Locate the cell with the specified text and output its [X, Y] center coordinate. 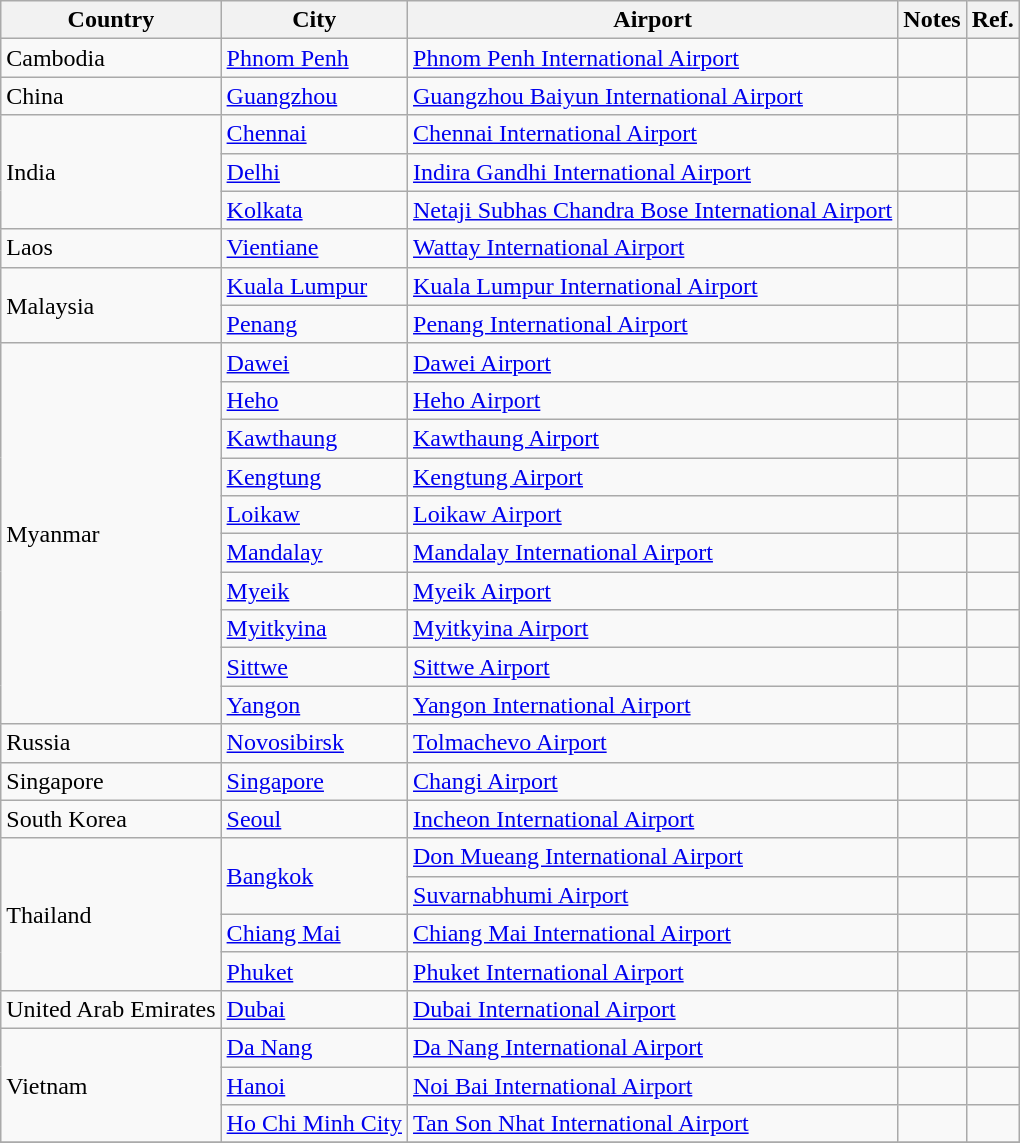
Myeik [314, 591]
Dubai [314, 1009]
Noi Bai International Airport [653, 1085]
Indira Gandhi International Airport [653, 172]
Kawthaung Airport [653, 438]
Vietnam [111, 1085]
Vientiane [314, 248]
Phnom Penh [314, 58]
Yangon International Airport [653, 705]
Tan Son Nhat International Airport [653, 1124]
Dawei Airport [653, 362]
Hanoi [314, 1085]
Seoul [314, 819]
China [111, 96]
Myitkyina [314, 629]
Sittwe [314, 667]
United Arab Emirates [111, 1009]
Chiang Mai International Airport [653, 933]
Airport [653, 20]
Loikaw [314, 515]
Myeik Airport [653, 591]
Bangkok [314, 876]
Penang [314, 324]
Chennai International Airport [653, 134]
Da Nang International Airport [653, 1047]
South Korea [111, 819]
Da Nang [314, 1047]
Delhi [314, 172]
Penang International Airport [653, 324]
Ho Chi Minh City [314, 1124]
Heho Airport [653, 400]
Kuala Lumpur International Airport [653, 286]
Don Mueang International Airport [653, 857]
Tolmachevo Airport [653, 743]
Changi Airport [653, 781]
Thailand [111, 914]
Kolkata [314, 210]
Loikaw Airport [653, 515]
Phuket [314, 971]
Guangzhou [314, 96]
Kawthaung [314, 438]
Incheon International Airport [653, 819]
City [314, 20]
Heho [314, 400]
Cambodia [111, 58]
Ref. [992, 20]
Chiang Mai [314, 933]
Laos [111, 248]
Guangzhou Baiyun International Airport [653, 96]
Chennai [314, 134]
Malaysia [111, 305]
Dawei [314, 362]
Phuket International Airport [653, 971]
Notes [932, 20]
Myanmar [111, 534]
Kengtung [314, 477]
Sittwe Airport [653, 667]
Kengtung Airport [653, 477]
Russia [111, 743]
Wattay International Airport [653, 248]
Suvarnabhumi Airport [653, 895]
Netaji Subhas Chandra Bose International Airport [653, 210]
Phnom Penh International Airport [653, 58]
Mandalay [314, 553]
Yangon [314, 705]
Myitkyina Airport [653, 629]
Country [111, 20]
India [111, 172]
Novosibirsk [314, 743]
Kuala Lumpur [314, 286]
Dubai International Airport [653, 1009]
Mandalay International Airport [653, 553]
